For the text-containing cell, return its midpoint in (x, y) coordinate format. 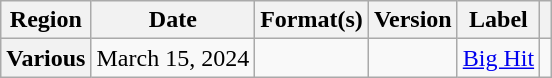
March 15, 2024 (173, 58)
Region (46, 20)
Format(s) (312, 20)
Label (498, 20)
Big Hit (498, 58)
Date (173, 20)
Version (412, 20)
Various (46, 58)
